Scan for the cell matching the given text and deliver its (X, Y) coordinate at center. 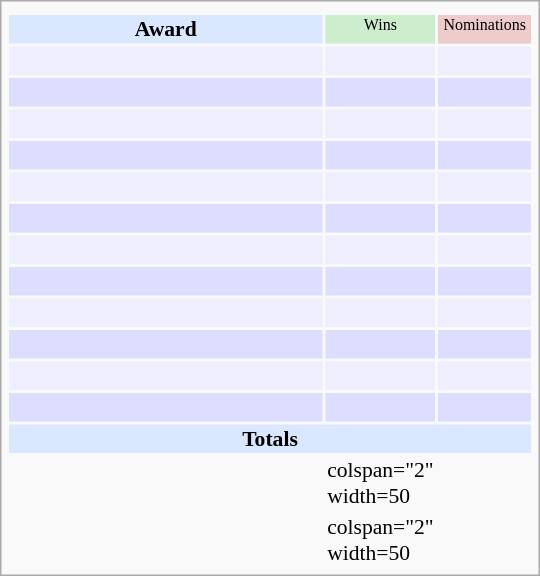
Wins (381, 29)
Award (166, 29)
Totals (270, 438)
Nominations (484, 29)
